Provide the (X, Y) coordinate of the cell's center where the given text is located.  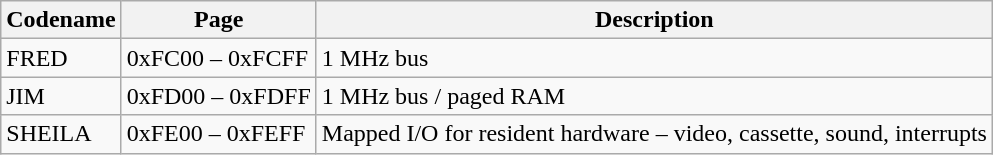
FRED (61, 58)
Page (218, 20)
SHEILA (61, 134)
Codename (61, 20)
1 MHz bus / paged RAM (654, 96)
0xFE00 – 0xFEFF (218, 134)
JIM (61, 96)
1 MHz bus (654, 58)
0xFC00 – 0xFCFF (218, 58)
Description (654, 20)
0xFD00 – 0xFDFF (218, 96)
Mapped I/O for resident hardware – video, cassette, sound, interrupts (654, 134)
